Identify which cell holds the provided text, then report its [X, Y] central coordinate. 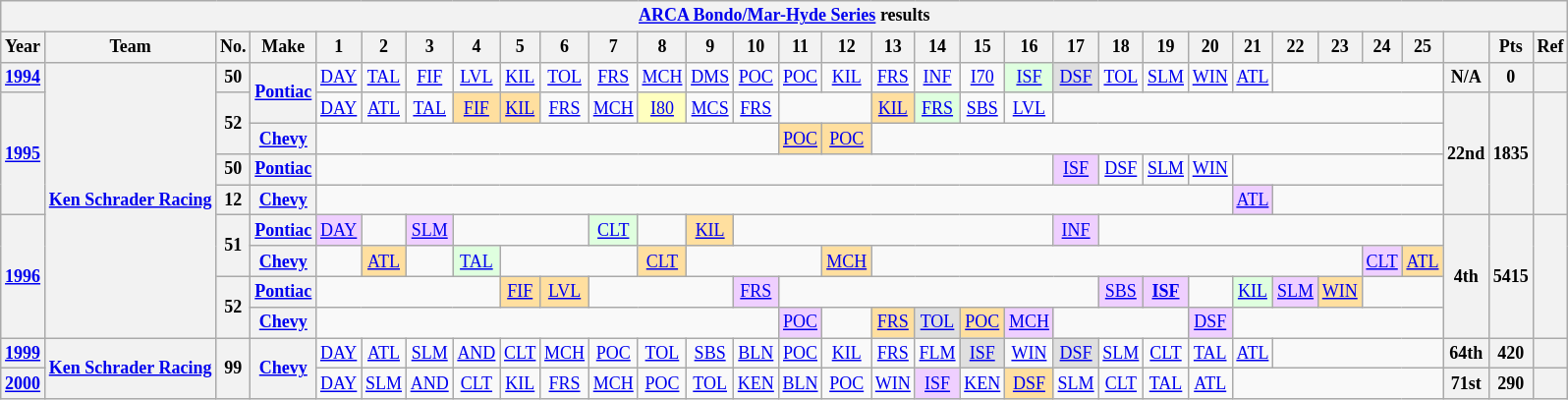
19 [1166, 47]
1994 [24, 77]
4 [476, 47]
290 [1511, 383]
N/A [1466, 77]
4th [1466, 277]
71st [1466, 383]
13 [894, 47]
16 [1030, 47]
5 [521, 47]
Make [283, 47]
Team [130, 47]
7 [613, 47]
420 [1511, 354]
17 [1076, 47]
Year [24, 47]
Pts [1511, 47]
20 [1210, 47]
5415 [1511, 277]
MCS [710, 108]
11 [800, 47]
Ref [1550, 47]
ARCA Bondo/Mar-Hyde Series results [784, 16]
I80 [662, 108]
1996 [24, 277]
24 [1381, 47]
15 [982, 47]
21 [1253, 47]
99 [234, 369]
FLM [937, 354]
18 [1121, 47]
22 [1296, 47]
1999 [24, 354]
2000 [24, 383]
10 [756, 47]
9 [710, 47]
22nd [1466, 153]
6 [565, 47]
No. [234, 47]
3 [429, 47]
I70 [982, 77]
14 [937, 47]
1 [339, 47]
1835 [1511, 153]
25 [1423, 47]
DMS [710, 77]
1995 [24, 153]
64th [1466, 354]
8 [662, 47]
23 [1340, 47]
51 [234, 246]
2 [384, 47]
0 [1511, 77]
